Locate the cell with the specified text and output its [x, y] center coordinate. 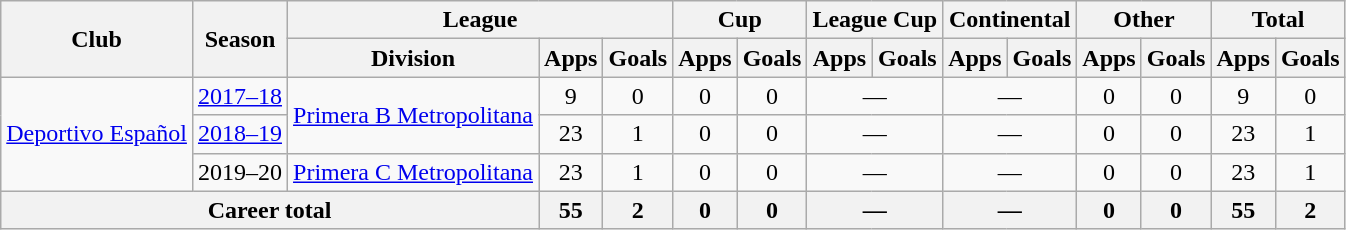
Primera B Metropolitana [414, 115]
Continental [1010, 20]
2017–18 [240, 96]
Cup [740, 20]
2018–19 [240, 134]
Club [97, 39]
Other [1144, 20]
Division [414, 58]
League Cup [875, 20]
Total [1278, 20]
Career total [270, 210]
Season [240, 39]
Primera C Metropolitana [414, 172]
League [480, 20]
Deportivo Español [97, 134]
2019–20 [240, 172]
